Output the [X, Y] coordinate of the center of the cell containing the given text.  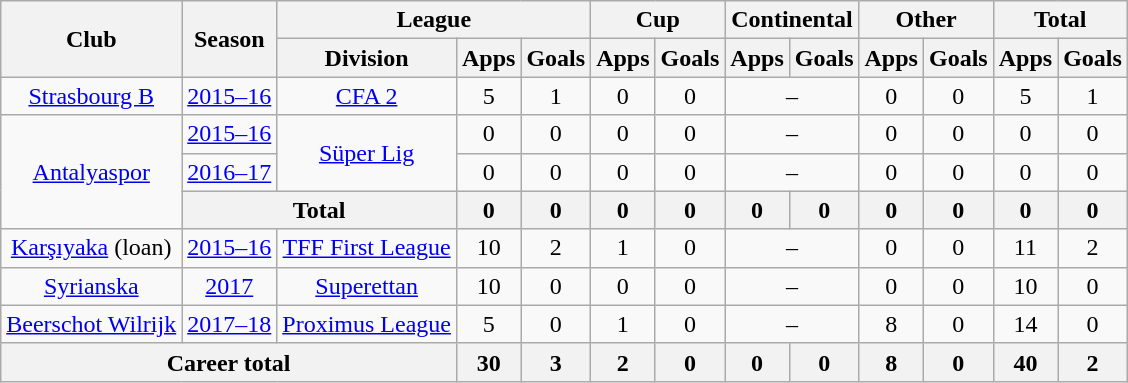
14 [1025, 324]
Strasbourg B [92, 96]
League [434, 20]
2017–18 [230, 324]
Süper Lig [367, 153]
Club [92, 39]
Continental [792, 20]
Antalyaspor [92, 172]
Season [230, 39]
11 [1025, 248]
Beerschot Wilrijk [92, 324]
Syrianska [92, 286]
Proximus League [367, 324]
Career total [229, 362]
CFA 2 [367, 96]
30 [488, 362]
TFF First League [367, 248]
40 [1025, 362]
Other [926, 20]
3 [556, 362]
Karşıyaka (loan) [92, 248]
Superettan [367, 286]
Cup [658, 20]
2016–17 [230, 172]
2017 [230, 286]
Division [367, 58]
